For the text-containing cell, return its midpoint in [x, y] coordinate format. 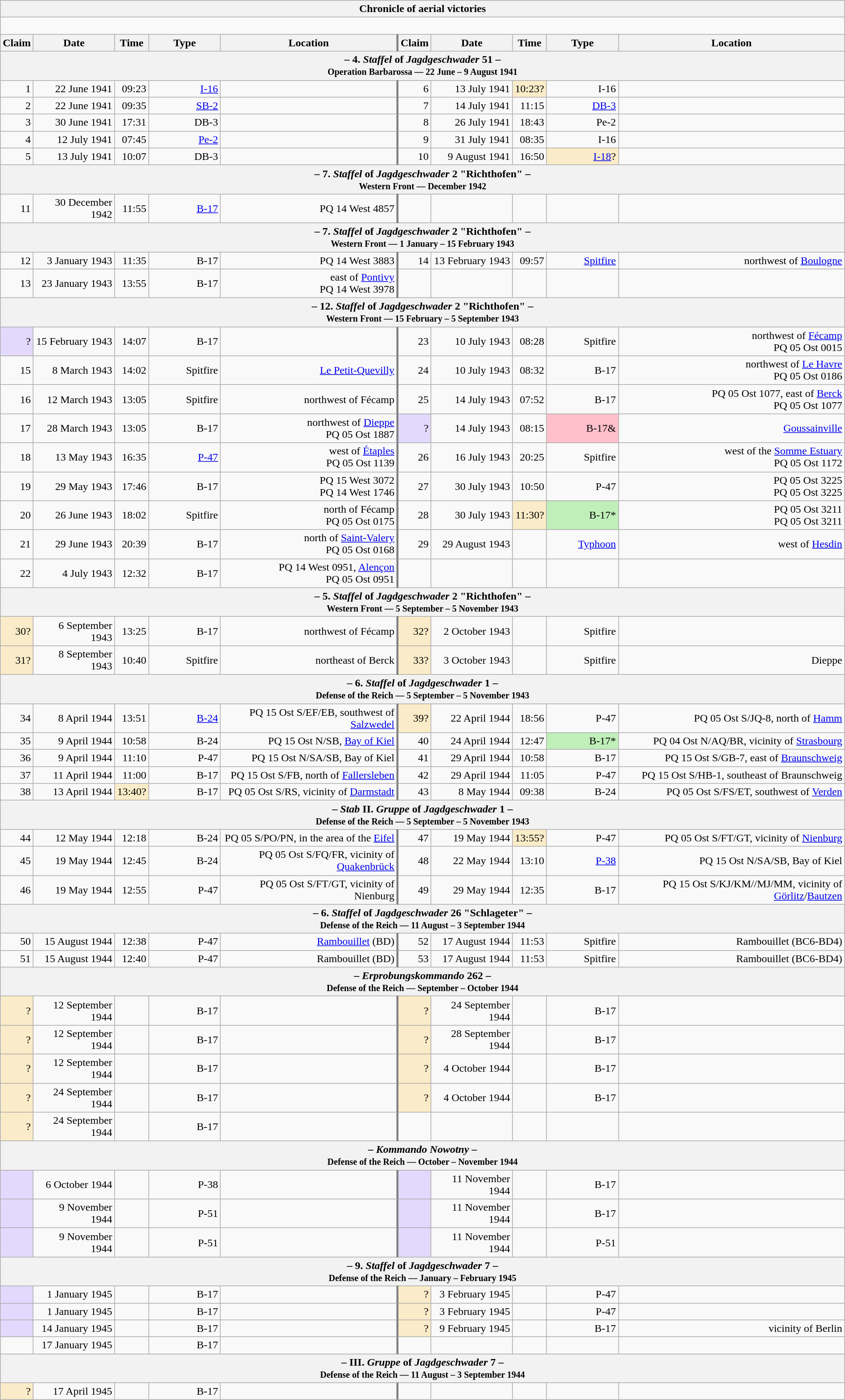
1 [17, 89]
44 [17, 838]
30 June 1941 [74, 122]
PQ 05 Ost S/FS/ET, southwest of Verden [732, 792]
16:35 [131, 457]
west of ÉtaplesPQ 05 Ost 1139 [309, 457]
12 July 1941 [74, 139]
12:18 [131, 838]
13:55 [131, 283]
08:15 [529, 429]
08:28 [529, 341]
13 May 1943 [74, 457]
17 [17, 429]
40 [414, 741]
PQ 05 Ost 3225PQ 05 Ost 3225 [732, 486]
43 [414, 792]
08:35 [529, 139]
12:55 [131, 890]
9 August 1941 [472, 156]
34 [17, 718]
8 March 1943 [74, 371]
12:47 [529, 741]
11:55 [131, 208]
28 September 1944 [472, 1040]
13:40? [131, 792]
12:45 [131, 861]
– 7. Staffel of Jagdgeschwader 2 "Richthofen" –Western Front — December 1942 [422, 179]
18:56 [529, 718]
6 [414, 89]
41 [414, 758]
38 [17, 792]
– III. Gruppe of Jagdgeschwader 7 –Defense of the Reich — 11 August – 3 September 1944 [422, 1368]
PQ 15 Ost N/SB, Bay of Kiel [309, 741]
36 [17, 758]
– 5. Staffel of Jagdgeschwader 2 "Richthofen" –Western Front — 5 September – 5 November 1943 [422, 602]
PQ 05 Ost S/RS, vicinity of Darmstadt [309, 792]
8 May 1944 [472, 792]
47 [414, 838]
13 [17, 283]
17:46 [131, 486]
23 [414, 341]
18:43 [529, 122]
– 12. Staffel of Jagdgeschwader 2 "Richthofen" –Western Front — 15 February – 5 September 1943 [422, 313]
3 October 1943 [472, 660]
12:32 [131, 573]
3 January 1943 [74, 261]
PQ 05 S/PO/PN, in the area of the Eifel [309, 838]
northwest of Le HavrePQ 05 Ost 0186 [732, 371]
16:50 [529, 156]
– Kommando Nowotny –Defense of the Reich — October – November 1944 [422, 1155]
11:05 [529, 775]
– Erprobungskommando 262 –Defense of the Reich — September – October 1944 [422, 982]
26 June 1943 [74, 515]
PQ 15 Ost S/HB-1, southeast of Braunschweig [732, 775]
37 [17, 775]
30 December 1942 [74, 208]
13 February 1943 [472, 261]
35 [17, 741]
09:23 [131, 89]
PQ 15 Ost S/EF/EB, southwest of Salzwedel [309, 718]
13:25 [131, 631]
10:50 [529, 486]
12 March 1943 [74, 399]
10:07 [131, 156]
52 [414, 942]
49 [414, 890]
SB-2 [185, 106]
29 May 1943 [74, 486]
3 [17, 122]
11:15 [529, 106]
northwest of FécampPQ 05 Ost 0015 [732, 341]
9 [414, 139]
46 [17, 890]
PQ 05 Ost S/FQ/FR, vicinity of Quakenbrück [309, 861]
14:02 [131, 371]
8 [414, 122]
11 [17, 208]
– 6. Staffel of Jagdgeschwader 1 –Defense of the Reich — 5 September – 5 November 1943 [422, 689]
33? [414, 660]
10:23? [529, 89]
23 January 1943 [74, 283]
– 6. Staffel of Jagdgeschwader 26 "Schlageter" –Defense of the Reich — 11 August – 3 September 1944 [422, 918]
32? [414, 631]
4 July 1943 [74, 573]
northwest of Boulogne [732, 261]
northwest of DieppePQ 05 Ost 1887 [309, 429]
north of FécampPQ 05 Ost 0175 [309, 515]
PQ 05 Ost 3211PQ 05 Ost 3211 [732, 515]
19 [17, 486]
29 [414, 544]
9 February 1945 [472, 1328]
12:38 [131, 942]
22 [17, 573]
PQ 14 West 4857 [309, 208]
10 [414, 156]
PQ 14 West 3883 [309, 261]
north of Saint-ValeryPQ 05 Ost 0168 [309, 544]
11:10 [131, 758]
53 [414, 959]
6 October 1944 [74, 1185]
29 August 1943 [472, 544]
northeast of Berck [309, 660]
7 [414, 106]
14:07 [131, 341]
5 [17, 156]
11:35 [131, 261]
30? [17, 631]
28 March 1943 [74, 429]
4 [17, 139]
24 April 1944 [472, 741]
Chronicle of aerial victories [422, 9]
15 [17, 371]
26 [414, 457]
14 [414, 261]
18:02 [131, 515]
20 [17, 515]
25 [414, 399]
– 7. Staffel of Jagdgeschwader 2 "Richthofen" –Western Front — 1 January – 15 February 1943 [422, 237]
29 May 1944 [472, 890]
11:00 [131, 775]
42 [414, 775]
PQ 15 West 3072PQ 14 West 1746 [309, 486]
west of the Somme EstuaryPQ 05 Ost 1172 [732, 457]
PQ 05 Ost 1077, east of BerckPQ 05 Ost 1077 [732, 399]
29 June 1943 [74, 544]
24 [414, 371]
09:35 [131, 106]
10:40 [131, 660]
west of Hesdin [732, 544]
18 [17, 457]
28 [414, 515]
16 July 1943 [472, 457]
39? [414, 718]
Dieppe [732, 660]
13:51 [131, 718]
6 September 1943 [74, 631]
08:32 [529, 371]
Goussainville [732, 429]
2 October 1943 [472, 631]
13:55? [529, 838]
12 [17, 261]
– 9. Staffel of Jagdgeschwader 7 –Defense of the Reich — January – February 1945 [422, 1271]
8 April 1944 [74, 718]
PQ 14 West 0951, AlençonPQ 05 Ost 0951 [309, 573]
PQ 15 Ost S/FB, north of Fallersleben [309, 775]
21 [17, 544]
09:38 [529, 792]
13:10 [529, 861]
51 [17, 959]
11 April 1944 [74, 775]
17 April 1945 [74, 1391]
15 February 1943 [74, 341]
B-17& [582, 429]
22 April 1944 [472, 718]
– Stab II. Gruppe of Jagdgeschwader 1 –Defense of the Reich — 5 September – 5 November 1943 [422, 815]
50 [17, 942]
PQ 15 Ost S/KJ/KM//MJ/MM, vicinity of Görlitz/Bautzen [732, 890]
26 July 1941 [472, 122]
20:39 [131, 544]
2 [17, 106]
Typhoon [582, 544]
07:52 [529, 399]
17 January 1945 [74, 1345]
45 [17, 861]
20:25 [529, 457]
27 [414, 486]
07:45 [131, 139]
12 May 1944 [74, 838]
14 July 1941 [472, 106]
14 January 1945 [74, 1328]
48 [414, 861]
17:31 [131, 122]
13 April 1944 [74, 792]
east of PontivyPQ 14 West 3978 [309, 283]
22 May 1944 [472, 861]
09:57 [529, 261]
PQ 15 Ost S/GB-7, east of Braunschweig [732, 758]
PQ 04 Ost N/AQ/BR, vicinity of Strasbourg [732, 741]
12:40 [131, 959]
11:30? [529, 515]
I-18? [582, 156]
31 July 1941 [472, 139]
Le Petit-Quevilly [309, 371]
8 September 1943 [74, 660]
PQ 05 Ost S/JQ-8, north of Hamm [732, 718]
31? [17, 660]
– 4. Staffel of Jagdgeschwader 51 –Operation Barbarossa — 22 June – 9 August 1941 [422, 66]
vicinity of Berlin [732, 1328]
16 [17, 399]
12:35 [529, 890]
